Find where the given text appears and provide that cell's center as (X, Y) coordinate. 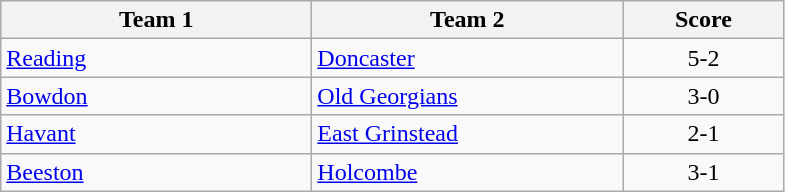
Old Georgians (468, 96)
Holcombe (468, 172)
3-0 (704, 96)
Doncaster (468, 58)
Team 1 (156, 20)
Havant (156, 134)
Team 2 (468, 20)
East Grinstead (468, 134)
3-1 (704, 172)
Bowdon (156, 96)
5-2 (704, 58)
Score (704, 20)
2-1 (704, 134)
Reading (156, 58)
Beeston (156, 172)
